Detect which cell encompasses the target text, then output its [x, y] center coordinate. 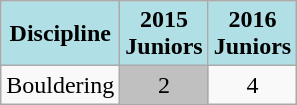
Bouldering [60, 85]
2016Juniors [252, 34]
Discipline [60, 34]
4 [252, 85]
2 [164, 85]
2015Juniors [164, 34]
